Determine the (x, y) coordinate at the center of the cell enclosing the given text.  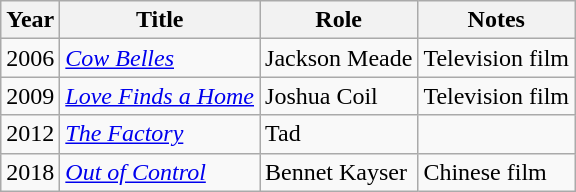
Role (339, 20)
Year (30, 20)
2009 (30, 96)
2012 (30, 134)
Chinese film (496, 172)
Title (160, 20)
2006 (30, 58)
Bennet Kayser (339, 172)
Tad (339, 134)
Love Finds a Home (160, 96)
The Factory (160, 134)
Out of Control (160, 172)
Joshua Coil (339, 96)
Jackson Meade (339, 58)
Notes (496, 20)
2018 (30, 172)
Cow Belles (160, 58)
